Identify which cell holds the provided text, then report its [x, y] central coordinate. 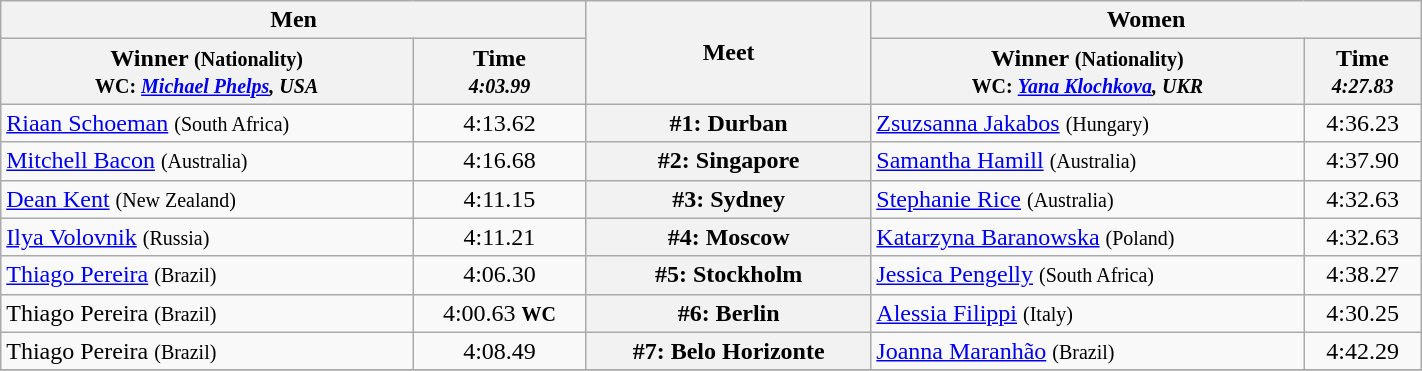
Ilya Volovnik (Russia) [207, 237]
Men [294, 20]
Joanna Maranhão (Brazil) [1088, 351]
#4: Moscow [728, 237]
Zsuzsanna Jakabos (Hungary) [1088, 123]
Jessica Pengelly (South Africa) [1088, 275]
4:11.21 [499, 237]
Time4:27.83 [1362, 72]
4:08.49 [499, 351]
#3: Sydney [728, 199]
4:00.63 WC [499, 313]
Meet [728, 52]
#5: Stockholm [728, 275]
Mitchell Bacon (Australia) [207, 161]
#6: Berlin [728, 313]
4:42.29 [1362, 351]
#1: Durban [728, 123]
4:13.62 [499, 123]
Winner (Nationality)WC: Yana Klochkova, UKR [1088, 72]
Samantha Hamill (Australia) [1088, 161]
Stephanie Rice (Australia) [1088, 199]
Dean Kent (New Zealand) [207, 199]
4:37.90 [1362, 161]
#2: Singapore [728, 161]
Women [1146, 20]
Alessia Filippi (Italy) [1088, 313]
Riaan Schoeman (South Africa) [207, 123]
Katarzyna Baranowska (Poland) [1088, 237]
4:16.68 [499, 161]
4:38.27 [1362, 275]
Time 4:03.99 [499, 72]
4:36.23 [1362, 123]
4:06.30 [499, 275]
4:30.25 [1362, 313]
4:11.15 [499, 199]
#7: Belo Horizonte [728, 351]
Winner (Nationality) WC: Michael Phelps, USA [207, 72]
